Capture the cell that displays the provided text and extract its [x, y] central coordinate. 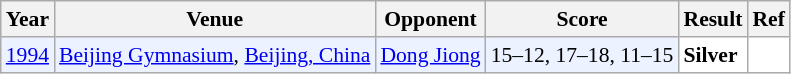
Ref [768, 19]
1994 [28, 55]
Result [712, 19]
Beijing Gymnasium, Beijing, China [214, 55]
Score [582, 19]
Dong Jiong [430, 55]
Opponent [430, 19]
Venue [214, 19]
Silver [712, 55]
15–12, 17–18, 11–15 [582, 55]
Year [28, 19]
